Detect which cell encompasses the target text, then output its [X, Y] center coordinate. 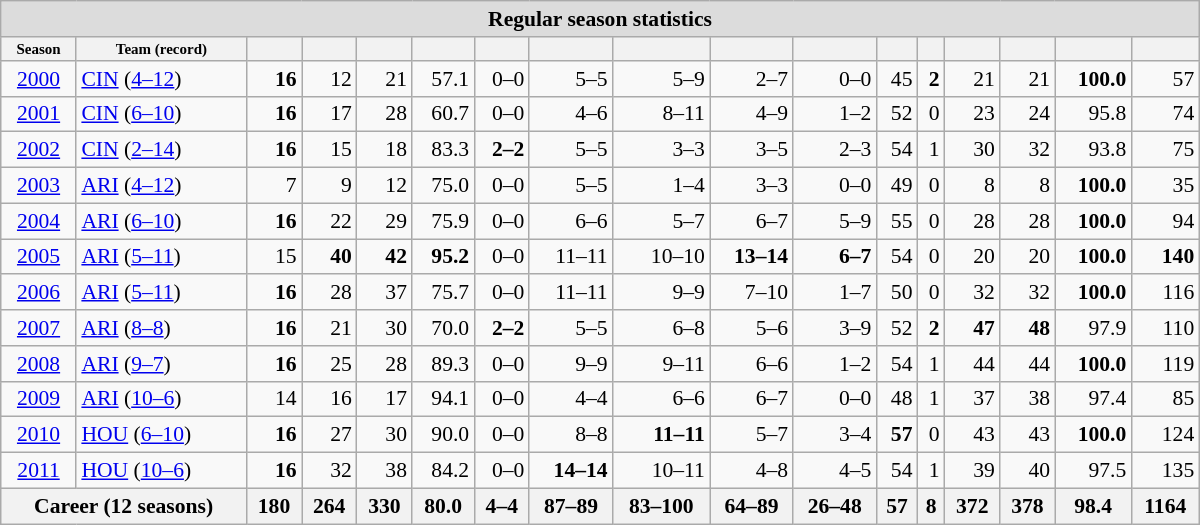
1164 [1165, 506]
75 [1165, 150]
90.0 [443, 435]
378 [1028, 506]
2003 [39, 185]
2–3 [834, 150]
14 [274, 399]
ARI (8–8) [161, 328]
Team (record) [161, 48]
39 [972, 470]
97.9 [1093, 328]
94 [1165, 221]
49 [896, 185]
75.0 [443, 185]
75.9 [443, 221]
135 [1165, 470]
26–48 [834, 506]
9 [330, 185]
Career (12 seasons) [124, 506]
ARI (4–12) [161, 185]
35 [1165, 185]
3–5 [752, 150]
2000 [39, 78]
ARI (10–6) [161, 399]
CIN (6–10) [161, 114]
124 [1165, 435]
372 [972, 506]
8–8 [570, 435]
95.8 [1093, 114]
57.1 [443, 78]
110 [1165, 328]
CIN (2–14) [161, 150]
60.7 [443, 114]
75.7 [443, 292]
10–10 [662, 256]
14–14 [570, 470]
4–5 [834, 470]
1–7 [834, 292]
116 [1165, 292]
27 [330, 435]
10–11 [662, 470]
180 [274, 506]
8–11 [662, 114]
6–8 [662, 328]
HOU (6–10) [161, 435]
140 [1165, 256]
5–6 [752, 328]
4–6 [570, 114]
29 [384, 221]
9–11 [662, 363]
94.1 [443, 399]
83–100 [662, 506]
97.5 [1093, 470]
80.0 [443, 506]
119 [1165, 363]
85 [1165, 399]
2006 [39, 292]
70.0 [443, 328]
CIN (4–12) [161, 78]
330 [384, 506]
ARI (9–7) [161, 363]
98.4 [1093, 506]
7–10 [752, 292]
4–8 [752, 470]
74 [1165, 114]
2–7 [752, 78]
3–9 [834, 328]
22 [330, 221]
3–4 [834, 435]
83.3 [443, 150]
2011 [39, 470]
24 [1028, 114]
2004 [39, 221]
4–9 [752, 114]
42 [384, 256]
2005 [39, 256]
23 [972, 114]
87–89 [570, 506]
2001 [39, 114]
89.3 [443, 363]
47 [972, 328]
2002 [39, 150]
264 [330, 506]
45 [896, 78]
ARI (6–10) [161, 221]
18 [384, 150]
64–89 [752, 506]
84.2 [443, 470]
25 [330, 363]
1–4 [662, 185]
97.4 [1093, 399]
2010 [39, 435]
HOU (10–6) [161, 470]
13–14 [752, 256]
7 [274, 185]
2007 [39, 328]
95.2 [443, 256]
50 [896, 292]
Season [39, 48]
55 [896, 221]
Regular season statistics [600, 19]
2009 [39, 399]
2008 [39, 363]
93.8 [1093, 150]
